Return the [X, Y] coordinate for the center point of the cell that contains the specified text.  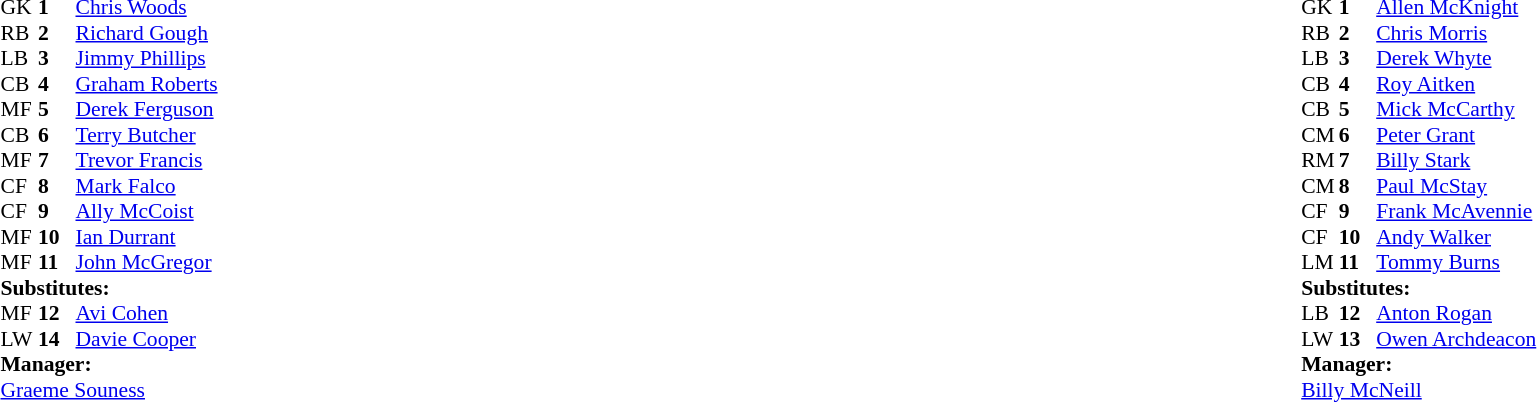
Anton Rogan [1456, 313]
Derek Ferguson [147, 109]
Mick McCarthy [1456, 109]
Frank McAvennie [1456, 211]
14 [57, 339]
Davie Cooper [147, 339]
RM [1320, 161]
John McGregor [147, 263]
Richard Gough [147, 33]
Mark Falco [147, 186]
Graham Roberts [147, 84]
Billy Stark [1456, 161]
Chris Morris [1456, 33]
LM [1320, 263]
Peter Grant [1456, 135]
Roy Aitken [1456, 84]
Avi Cohen [147, 313]
Ally McCoist [147, 211]
Ian Durrant [147, 237]
Trevor Francis [147, 161]
Jimmy Phillips [147, 59]
Derek Whyte [1456, 59]
Terry Butcher [147, 135]
Tommy Burns [1456, 263]
Paul McStay [1456, 186]
13 [1358, 339]
Owen Archdeacon [1456, 339]
Andy Walker [1456, 237]
